Return the [x, y] coordinate for the center point of the cell that contains the specified text.  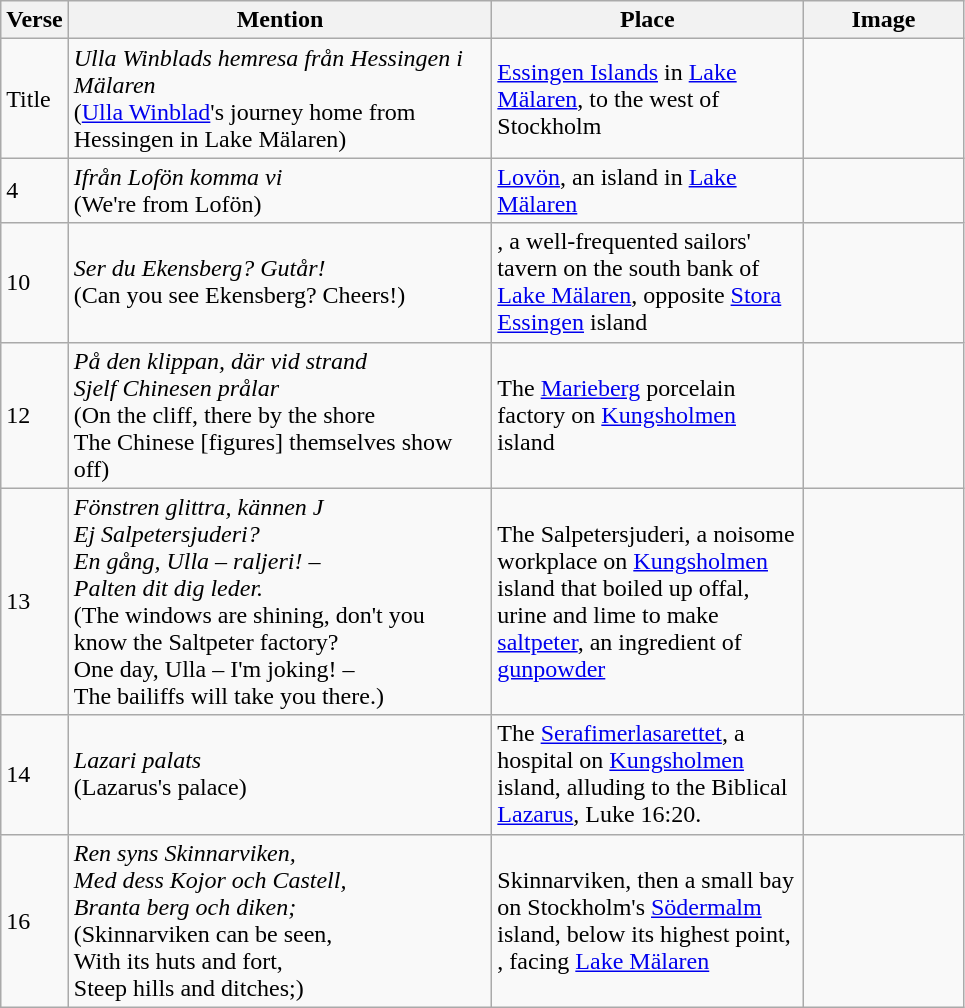
14 [35, 774]
4 [35, 190]
Title [35, 98]
Essingen Islands in Lake Mälaren, to the west of Stockholm [648, 98]
Ulla Winblads hemresa från Hessingen i Mälaren(Ulla Winblad's journey home from Hessingen in Lake Mälaren) [280, 98]
Image [884, 20]
The Serafimerlasarettet, a hospital on Kungsholmen island, alluding to the Biblical Lazarus, Luke 16:20. [648, 774]
Verse [35, 20]
Skinnarviken, then a small bay on Stockholm's Södermalm island, below its highest point, , facing Lake Mälaren [648, 920]
Ser du Ekensberg? Gutår!(Can you see Ekensberg? Cheers!) [280, 282]
12 [35, 415]
Ren syns Skinnarviken,Med dess Kojor och Castell,Branta berg och diken;(Skinnarviken can be seen,With its huts and fort,Steep hills and ditches;) [280, 920]
The Marieberg porcelain factory on Kungsholmen island [648, 415]
The Salpetersjuderi, a noisome workplace on Kungsholmen island that boiled up offal, urine and lime to make saltpeter, an ingredient of gunpowder [648, 602]
Lovön, an island in Lake Mälaren [648, 190]
Lazari palats(Lazarus's palace) [280, 774]
Mention [280, 20]
10 [35, 282]
På den klippan, där vid strandSjelf Chinesen prålar(On the cliff, there by the shore The Chinese [figures] themselves show off) [280, 415]
, a well-frequented sailors' tavern on the south bank of Lake Mälaren, opposite Stora Essingen island [648, 282]
13 [35, 602]
Place [648, 20]
Ifrån Lofön komma vi(We're from Lofön) [280, 190]
16 [35, 920]
